Find where the given text appears and provide that cell's center as (X, Y) coordinate. 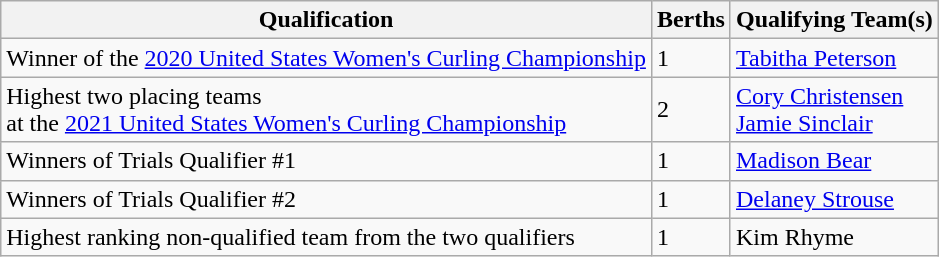
Cory Christensen Jamie Sinclair (834, 110)
Highest two placing teams at the 2021 United States Women's Curling Championship (326, 110)
Winners of Trials Qualifier #1 (326, 161)
Tabitha Peterson (834, 58)
Delaney Strouse (834, 199)
Qualification (326, 20)
Madison Bear (834, 161)
2 (690, 110)
Winner of the 2020 United States Women's Curling Championship (326, 58)
Qualifying Team(s) (834, 20)
Berths (690, 20)
Kim Rhyme (834, 237)
Highest ranking non-qualified team from the two qualifiers (326, 237)
Winners of Trials Qualifier #2 (326, 199)
